From the cell containing the given text, extract its center point as [X, Y] coordinate. 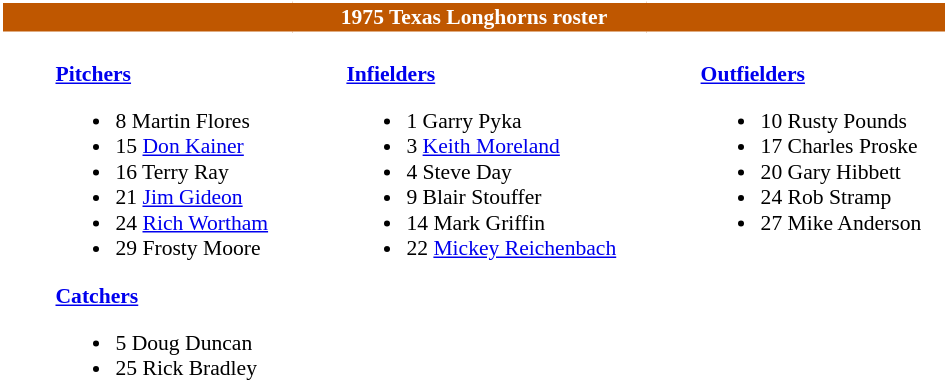
1975 Texas Longhorns roster [474, 18]
